Return (X, Y) of the center of cell containing provided text 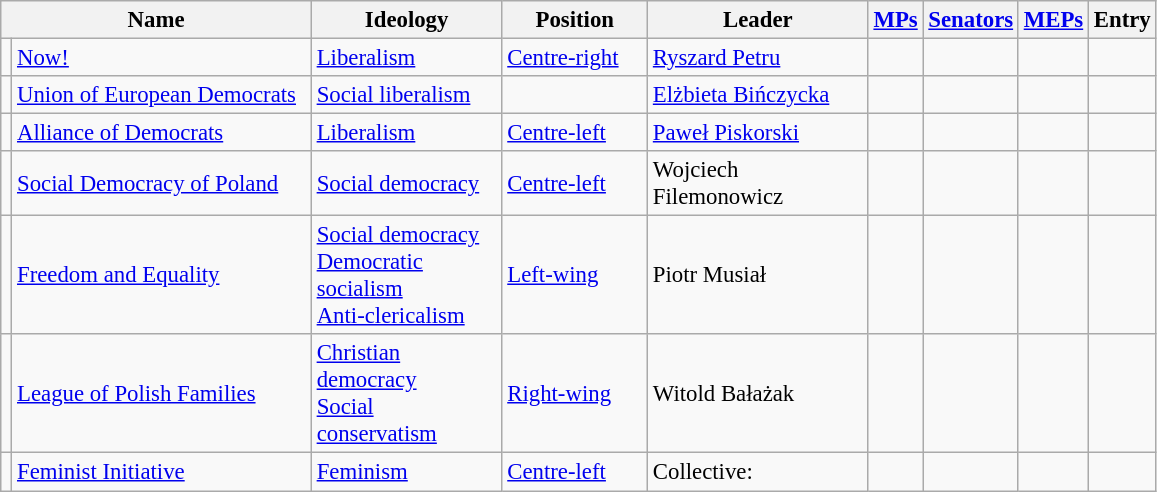
Union of European Democrats (162, 95)
MEPs (1053, 20)
Social democracy (406, 184)
Right-wing (575, 394)
Position (575, 20)
Elżbieta Bińczycka (758, 95)
Feminist Initiative (162, 472)
Left-wing (575, 276)
Social liberalism (406, 95)
Wojciech Filemonowicz (758, 184)
Feminism (406, 472)
MPs (896, 20)
Ryszard Petru (758, 58)
Social Democracy of Poland (162, 184)
Piotr Musiał (758, 276)
Centre-right (575, 58)
Senators (970, 20)
Alliance of Democrats (162, 133)
Collective: (758, 472)
Leader (758, 20)
Witold Bałażak (758, 394)
Freedom and Equality (162, 276)
Entry (1122, 20)
Name (156, 20)
Christian democracySocial conservatism (406, 394)
Now! (162, 58)
Social democracyDemocratic socialismAnti-clericalism (406, 276)
Paweł Piskorski (758, 133)
League of Polish Families (162, 394)
Ideology (406, 20)
